From the cell containing the given text, extract its center point as (x, y) coordinate. 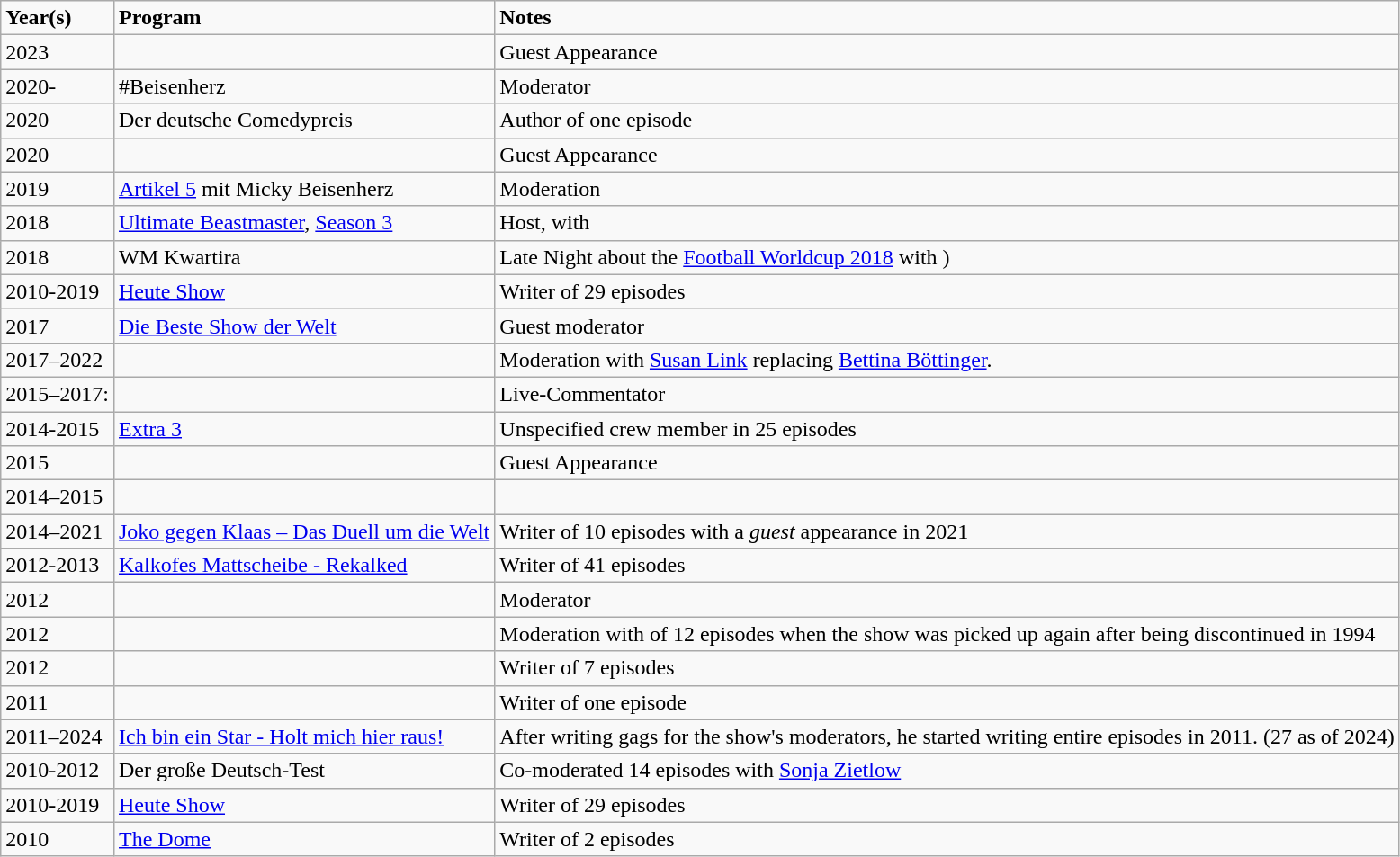
2011–2024 (58, 736)
Joko gegen Klaas – Das Duell um die Welt (304, 531)
Der deutsche Comedypreis (304, 121)
2014–2015 (58, 497)
Late Night about the Football Worldcup 2018 with ) (947, 257)
2023 (58, 52)
2015 (58, 463)
Artikel 5 mit Micky Beisenherz (304, 189)
Extra 3 (304, 429)
2020- (58, 86)
2019 (58, 189)
Host, with (947, 223)
#Beisenherz (304, 86)
Kalkofes Mattscheibe - Rekalked (304, 566)
Der große Deutsch-Test (304, 771)
Co-moderated 14 episodes with Sonja Zietlow (947, 771)
2017 (58, 326)
Writer of 41 episodes (947, 566)
Die Beste Show der Welt (304, 326)
2015–2017: (58, 394)
Writer of 10 episodes with a guest appearance in 2021 (947, 531)
Writer of 7 episodes (947, 668)
The Dome (304, 839)
Live-Commentator (947, 394)
Moderation with of 12 episodes when the show was picked up again after being discontinued in 1994 (947, 634)
2012-2013 (58, 566)
2010-2012 (58, 771)
Moderation with Susan Link replacing Bettina Böttinger. (947, 360)
WM Kwartira (304, 257)
Ultimate Beastmaster, Season 3 (304, 223)
2010 (58, 839)
Notes (947, 18)
Guest moderator (947, 326)
2014–2021 (58, 531)
2014-2015 (58, 429)
Year(s) (58, 18)
Writer of 2 episodes (947, 839)
2017–2022 (58, 360)
Writer of one episode (947, 702)
Author of one episode (947, 121)
After writing gags for the show's moderators, he started writing entire episodes in 2011. (27 as of 2024) (947, 736)
Moderation (947, 189)
Unspecified crew member in 25 episodes (947, 429)
2011 (58, 702)
Program (304, 18)
Ich bin ein Star - Holt mich hier raus! (304, 736)
